Pinpoint the cell where the given text exists, returning its [X, Y] midpoint coordinate. 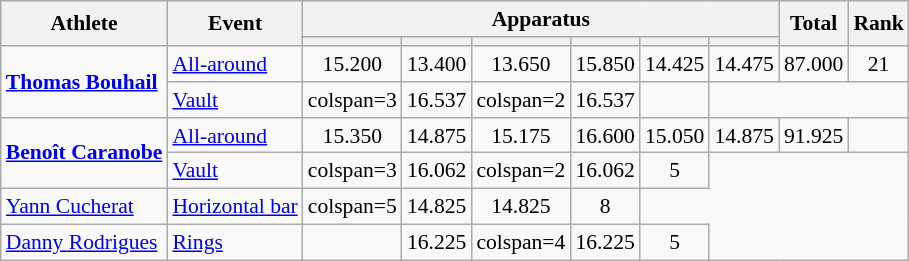
Total [814, 24]
91.925 [814, 136]
Yann Cucherat [84, 207]
Event [234, 24]
15.175 [520, 136]
Thomas Bouhail [84, 82]
15.200 [352, 64]
13.400 [436, 64]
Rings [234, 243]
14.475 [744, 64]
Horizontal bar [234, 207]
13.650 [520, 64]
Apparatus [541, 19]
colspan=4 [520, 243]
16.600 [604, 136]
15.350 [352, 136]
21 [878, 64]
Rank [878, 24]
8 [604, 207]
15.050 [674, 136]
14.425 [674, 64]
87.000 [814, 64]
15.850 [604, 64]
Benoît Caranobe [84, 154]
Athlete [84, 24]
colspan=5 [352, 207]
Danny Rodrigues [84, 243]
